For the text-containing cell, return its midpoint in (x, y) coordinate format. 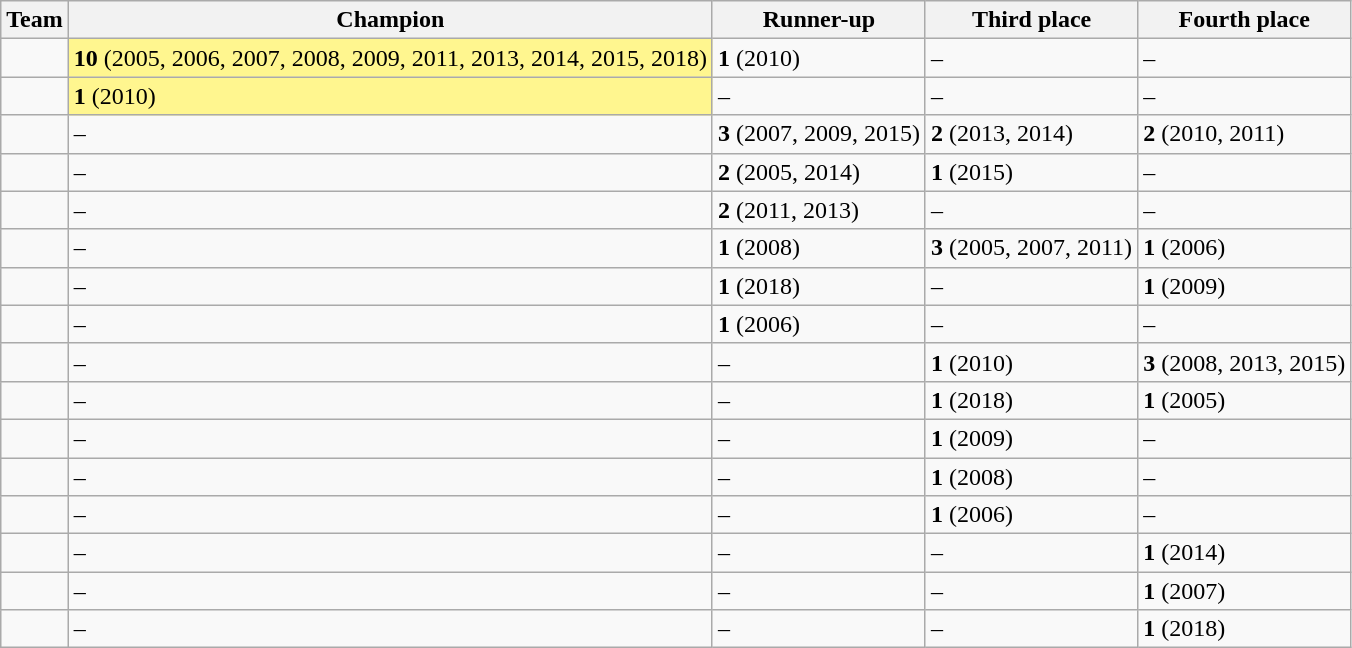
Runner-up (818, 20)
3 (2008, 2013, 2015) (1244, 362)
Third place (1031, 20)
1 (2015) (1031, 172)
3 (2005, 2007, 2011) (1031, 248)
10 (2005, 2006, 2007, 2008, 2009, 2011, 2013, 2014, 2015, 2018) (390, 58)
Team (35, 20)
Fourth place (1244, 20)
3 (2007, 2009, 2015) (818, 134)
1 (2007) (1244, 591)
1 (2005) (1244, 400)
2 (2011, 2013) (818, 210)
1 (2014) (1244, 553)
2 (2013, 2014) (1031, 134)
2 (2010, 2011) (1244, 134)
2 (2005, 2014) (818, 172)
Champion (390, 20)
